Detect which cell encompasses the target text, then output its (x, y) center coordinate. 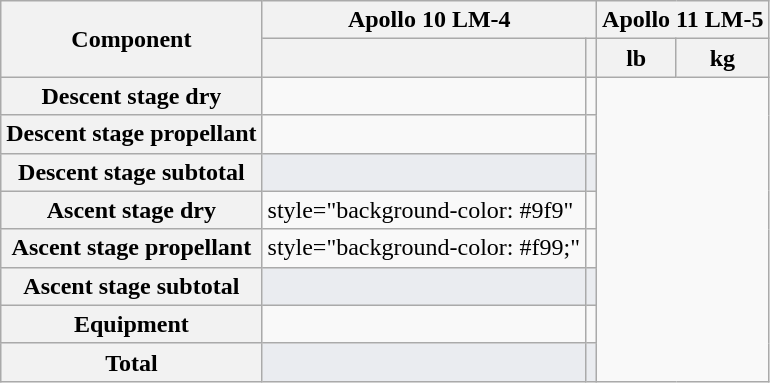
lb (636, 58)
Ascent stage subtotal (132, 286)
Descent stage propellant (132, 134)
Descent stage subtotal (132, 172)
Ascent stage propellant (132, 248)
kg (722, 58)
style="background-color: #f99;" (424, 248)
Total (132, 362)
Equipment (132, 324)
Component (132, 39)
style="background-color: #9f9" (424, 210)
Descent stage dry (132, 96)
Apollo 10 LM-4 (430, 20)
Ascent stage dry (132, 210)
Apollo 11 LM-5 (683, 20)
